Find where the given text appears and provide that cell's center as [x, y] coordinate. 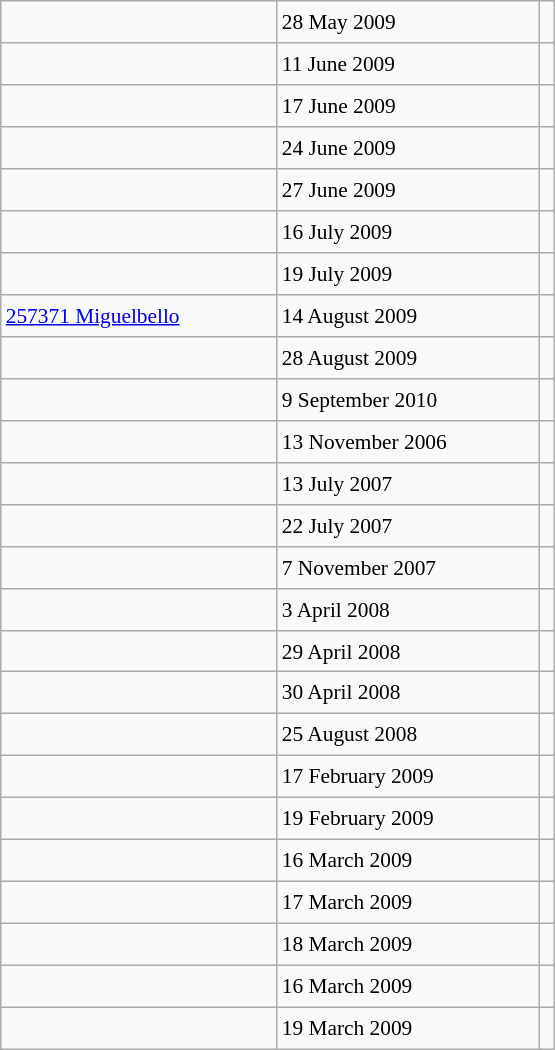
17 March 2009 [408, 903]
18 March 2009 [408, 945]
3 April 2008 [408, 609]
17 June 2009 [408, 106]
257371 Miguelbello [139, 316]
13 July 2007 [408, 483]
27 June 2009 [408, 190]
28 May 2009 [408, 22]
25 August 2008 [408, 735]
30 April 2008 [408, 693]
22 July 2007 [408, 525]
16 July 2009 [408, 232]
17 February 2009 [408, 777]
9 September 2010 [408, 399]
19 March 2009 [408, 1028]
13 November 2006 [408, 441]
19 February 2009 [408, 819]
7 November 2007 [408, 567]
29 April 2008 [408, 651]
19 July 2009 [408, 274]
14 August 2009 [408, 316]
11 June 2009 [408, 64]
28 August 2009 [408, 358]
24 June 2009 [408, 148]
